Provide the [X, Y] coordinate of the cell's center where the given text is located.  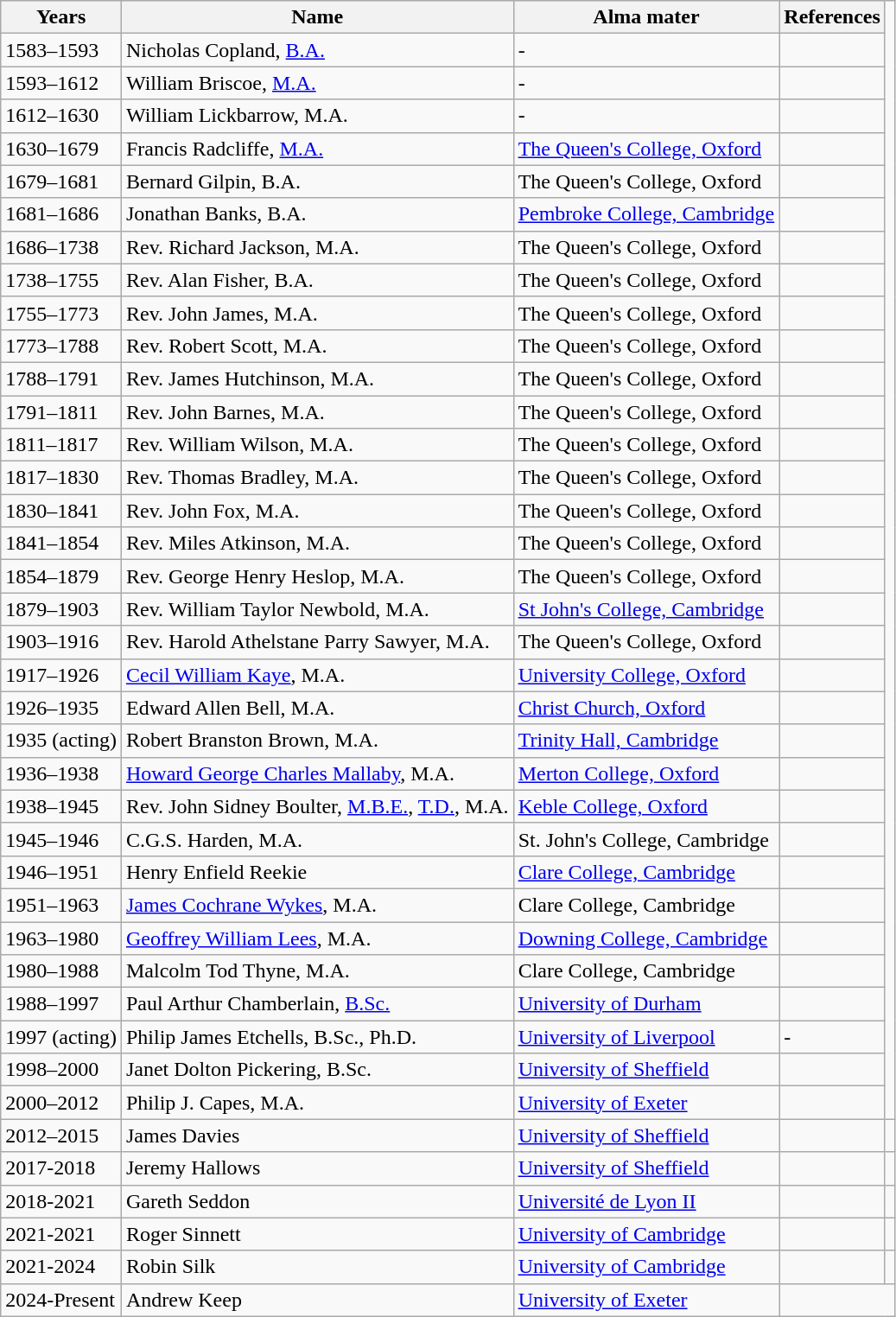
1963–1980 [61, 938]
Rev. Richard Jackson, M.A. [317, 247]
William Lickbarrow, M.A. [317, 116]
Francis Radcliffe, M.A. [317, 149]
Malcolm Tod Thyne, M.A. [317, 971]
University of Durham [646, 1004]
1946–1951 [61, 872]
Merton College, Oxford [646, 773]
2021-2024 [61, 1267]
1681–1686 [61, 214]
1788–1791 [61, 379]
Bernard Gilpin, B.A. [317, 181]
1791–1811 [61, 412]
Rev. William Taylor Newbold, M.A. [317, 609]
Philip James Etchells, B.Sc., Ph.D. [317, 1037]
1926–1935 [61, 708]
1612–1630 [61, 116]
Geoffrey William Lees, M.A. [317, 938]
1773–1788 [61, 346]
Paul Arthur Chamberlain, B.Sc. [317, 1004]
Rev. Thomas Bradley, M.A. [317, 478]
1817–1830 [61, 478]
St. John's College, Cambridge [646, 839]
1630–1679 [61, 149]
2000–2012 [61, 1103]
Philip J. Capes, M.A. [317, 1103]
Pembroke College, Cambridge [646, 214]
1988–1997 [61, 1004]
Université de Lyon II [646, 1201]
1583–1593 [61, 50]
1755–1773 [61, 313]
1841–1854 [61, 544]
Rev. John Sidney Boulter, M.B.E., T.D., M.A. [317, 806]
University of Liverpool [646, 1037]
Rev. William Wilson, M.A. [317, 445]
St John's College, Cambridge [646, 609]
1593–1612 [61, 83]
Roger Sinnett [317, 1234]
Rev. James Hutchinson, M.A. [317, 379]
1938–1945 [61, 806]
Henry Enfield Reekie [317, 872]
1951–1963 [61, 905]
1686–1738 [61, 247]
Nicholas Copland, B.A. [317, 50]
Name [317, 17]
Rev. George Henry Heslop, M.A. [317, 576]
1811–1817 [61, 445]
Robert Branston Brown, M.A. [317, 741]
Downing College, Cambridge [646, 938]
Years [61, 17]
2017-2018 [61, 1168]
Rev. Robert Scott, M.A. [317, 346]
Jonathan Banks, B.A. [317, 214]
1917–1926 [61, 675]
University College, Oxford [646, 675]
1998–2000 [61, 1070]
James Cochrane Wykes, M.A. [317, 905]
Keble College, Oxford [646, 806]
Rev. John James, M.A. [317, 313]
Janet Dolton Pickering, B.Sc. [317, 1070]
1854–1879 [61, 576]
C.G.S. Harden, M.A. [317, 839]
James Davies [317, 1136]
Rev. Alan Fisher, B.A. [317, 280]
2021-2021 [61, 1234]
Trinity Hall, Cambridge [646, 741]
1738–1755 [61, 280]
Robin Silk [317, 1267]
2024-Present [61, 1300]
Andrew Keep [317, 1300]
1879–1903 [61, 609]
1830–1841 [61, 511]
Jeremy Hallows [317, 1168]
1903–1916 [61, 642]
Rev. Miles Atkinson, M.A. [317, 544]
1997 (acting) [61, 1037]
William Briscoe, M.A. [317, 83]
Christ Church, Oxford [646, 708]
Rev. John Fox, M.A. [317, 511]
1679–1681 [61, 181]
Edward Allen Bell, M.A. [317, 708]
1935 (acting) [61, 741]
References [833, 17]
Howard George Charles Mallaby, M.A. [317, 773]
Cecil William Kaye, M.A. [317, 675]
1980–1988 [61, 971]
Gareth Seddon [317, 1201]
1945–1946 [61, 839]
Alma mater [646, 17]
2018-2021 [61, 1201]
Rev. John Barnes, M.A. [317, 412]
2012–2015 [61, 1136]
Rev. Harold Athelstane Parry Sawyer, M.A. [317, 642]
1936–1938 [61, 773]
